Provide the (X, Y) coordinate of the cell's center where the given text is located.  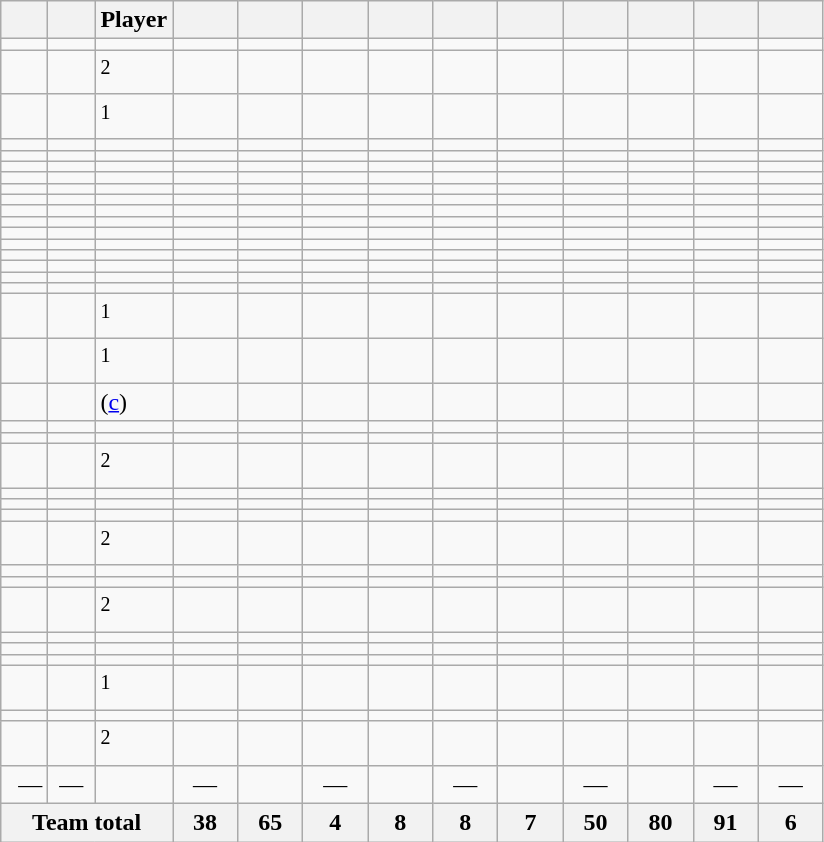
Player (134, 20)
91 (726, 823)
6 (790, 823)
4 (336, 823)
65 (270, 823)
Team total (87, 823)
38 (206, 823)
80 (660, 823)
7 (530, 823)
50 (596, 823)
(c) (134, 402)
